For the text-containing cell, return its midpoint in [x, y] coordinate format. 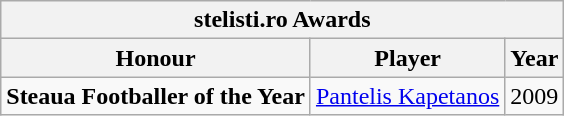
Year [534, 58]
Player [407, 58]
2009 [534, 96]
stelisti.ro Awards [282, 20]
Steaua Footballer of the Year [156, 96]
Pantelis Kapetanos [407, 96]
Honour [156, 58]
